Capture the cell that displays the provided text and extract its [x, y] central coordinate. 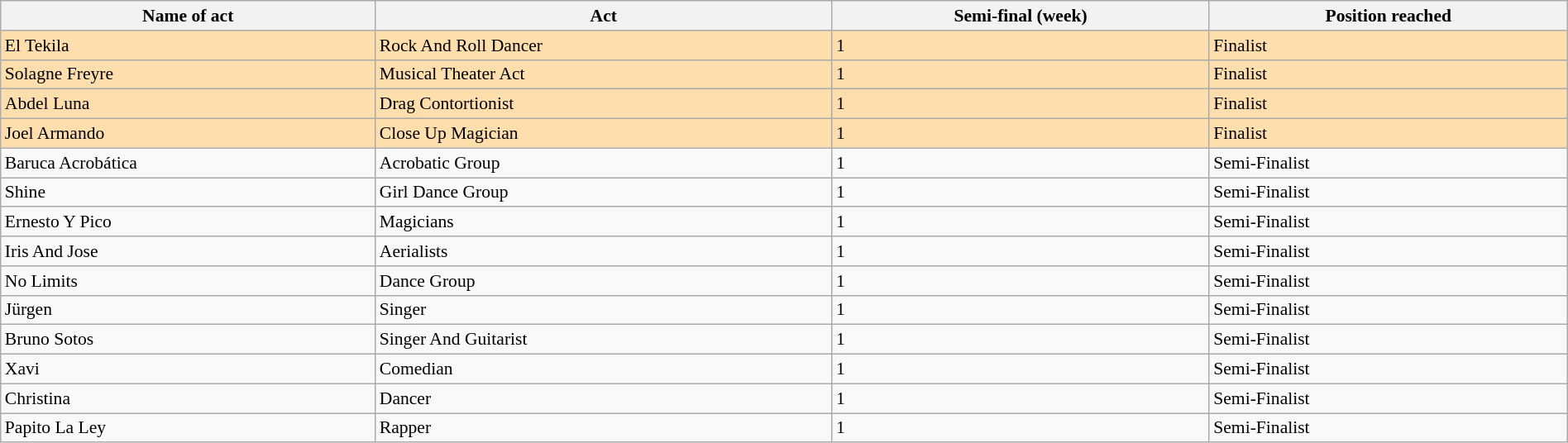
Abdel Luna [189, 104]
Act [604, 16]
Dance Group [604, 281]
Close Up Magician [604, 134]
Singer [604, 310]
Iris And Jose [189, 251]
Baruca Acrobática [189, 163]
Papito La Ley [189, 428]
Girl Dance Group [604, 193]
Magicians [604, 222]
Xavi [189, 369]
Bruno Sotos [189, 340]
Dancer [604, 398]
Name of act [189, 16]
El Tekila [189, 45]
Solagne Freyre [189, 74]
Christina [189, 398]
Joel Armando [189, 134]
Jürgen [189, 310]
Drag Contortionist [604, 104]
Aerialists [604, 251]
Position reached [1388, 16]
Semi-final (week) [1021, 16]
No Limits [189, 281]
Shine [189, 193]
Rapper [604, 428]
Comedian [604, 369]
Singer And Guitarist [604, 340]
Musical Theater Act [604, 74]
Rock And Roll Dancer [604, 45]
Acrobatic Group [604, 163]
Ernesto Y Pico [189, 222]
